Return the (x, y) coordinate for the center point of the cell that contains the specified text.  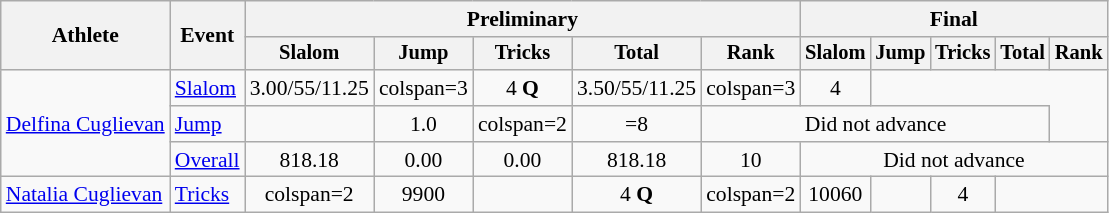
Natalia Cuglievan (86, 195)
Preliminary (523, 19)
Final (954, 19)
3.00/55/11.25 (310, 88)
Overall (208, 160)
3.50/55/11.25 (636, 88)
Event (208, 36)
10060 (835, 195)
10 (750, 160)
Athlete (86, 36)
=8 (636, 124)
Delfina Cuglievan (86, 124)
1.0 (424, 124)
9900 (424, 195)
